From the cell containing the given text, extract its center point as [x, y] coordinate. 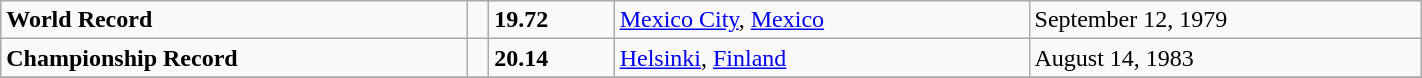
August 14, 1983 [1225, 58]
World Record [234, 20]
September 12, 1979 [1225, 20]
Mexico City, Mexico [822, 20]
19.72 [552, 20]
Helsinki, Finland [822, 58]
20.14 [552, 58]
Championship Record [234, 58]
